Capture the cell that displays the provided text and extract its [x, y] central coordinate. 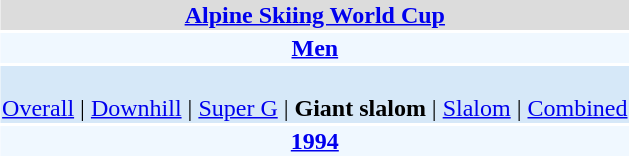
Alpine Skiing World Cup [315, 15]
Overall | Downhill | Super G | Giant slalom | Slalom | Combined [315, 94]
Men [315, 48]
1994 [315, 141]
